Identify which cell holds the provided text, then report its (X, Y) central coordinate. 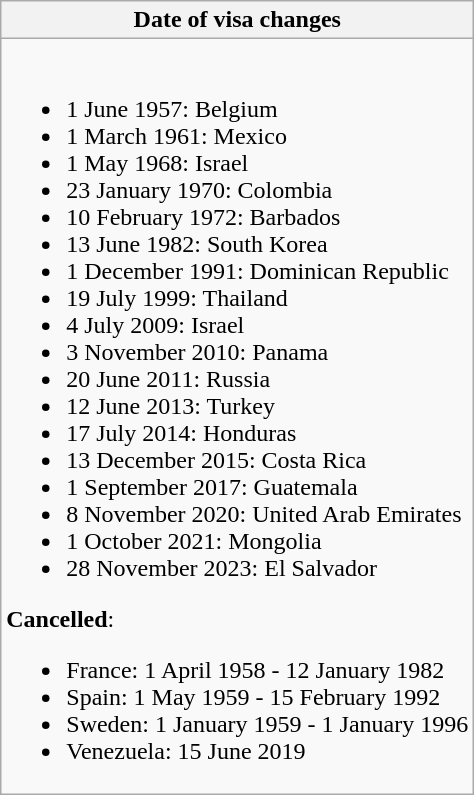
Date of visa changes (238, 20)
